Find where the given text appears and provide that cell's center as [x, y] coordinate. 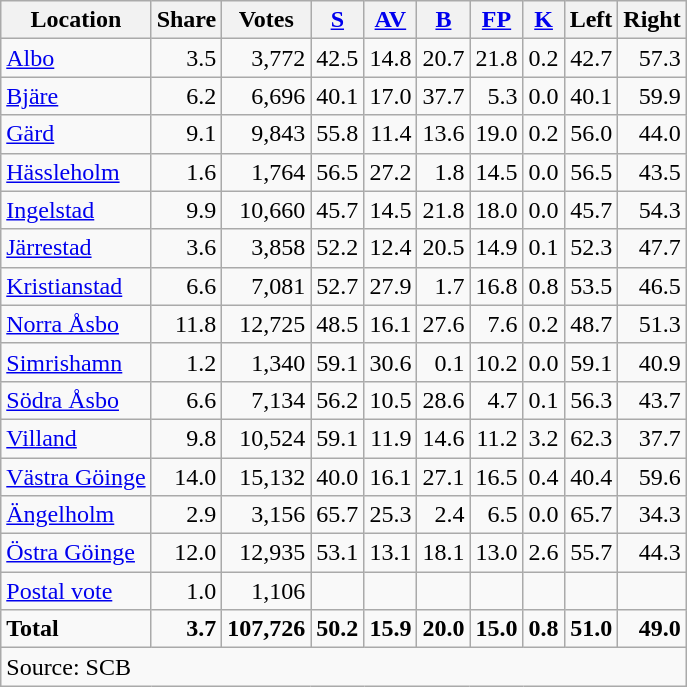
15.9 [390, 629]
55.8 [338, 134]
7,081 [266, 286]
3,772 [266, 58]
Gärd [76, 134]
3,156 [266, 515]
7,134 [266, 400]
2.9 [186, 515]
11.2 [496, 438]
3.7 [186, 629]
27.9 [390, 286]
15,132 [266, 477]
Simrishamn [76, 362]
3.5 [186, 58]
7.6 [496, 324]
1.0 [186, 591]
56.2 [338, 400]
50.2 [338, 629]
Postal vote [76, 591]
19.0 [496, 134]
1.8 [444, 172]
27.1 [444, 477]
25.3 [390, 515]
11.9 [390, 438]
14.9 [496, 248]
30.6 [390, 362]
Västra Göinge [76, 477]
20.5 [444, 248]
Total [76, 629]
13.1 [390, 553]
40.0 [338, 477]
12.0 [186, 553]
1.6 [186, 172]
14.8 [390, 58]
40.9 [652, 362]
57.3 [652, 58]
10,660 [266, 210]
2.4 [444, 515]
6.2 [186, 96]
1,340 [266, 362]
107,726 [266, 629]
1.7 [444, 286]
49.0 [652, 629]
27.2 [390, 172]
Hässleholm [76, 172]
20.0 [444, 629]
53.5 [591, 286]
27.6 [444, 324]
43.7 [652, 400]
10.2 [496, 362]
5.3 [496, 96]
13.0 [496, 553]
10,524 [266, 438]
Right [652, 20]
16.5 [496, 477]
17.0 [390, 96]
44.0 [652, 134]
6,696 [266, 96]
4.7 [496, 400]
1,764 [266, 172]
11.4 [390, 134]
44.3 [652, 553]
Ingelstad [76, 210]
Source: SCB [344, 667]
S [338, 20]
59.9 [652, 96]
18.1 [444, 553]
47.7 [652, 248]
52.3 [591, 248]
6.5 [496, 515]
52.7 [338, 286]
K [544, 20]
48.5 [338, 324]
51.3 [652, 324]
9,843 [266, 134]
14.0 [186, 477]
9.1 [186, 134]
10.5 [390, 400]
1.2 [186, 362]
18.0 [496, 210]
Location [76, 20]
Share [186, 20]
42.7 [591, 58]
52.2 [338, 248]
9.9 [186, 210]
Albo [76, 58]
51.0 [591, 629]
54.3 [652, 210]
Bjäre [76, 96]
3.2 [544, 438]
3.6 [186, 248]
56.0 [591, 134]
3,858 [266, 248]
16.8 [496, 286]
43.5 [652, 172]
Votes [266, 20]
42.5 [338, 58]
Östra Göinge [76, 553]
59.6 [652, 477]
13.6 [444, 134]
2.6 [544, 553]
56.3 [591, 400]
1,106 [266, 591]
28.6 [444, 400]
20.7 [444, 58]
62.3 [591, 438]
Villand [76, 438]
Järrestad [76, 248]
11.8 [186, 324]
46.5 [652, 286]
34.3 [652, 515]
53.1 [338, 553]
12.4 [390, 248]
Kristianstad [76, 286]
Ängelholm [76, 515]
Södra Åsbo [76, 400]
55.7 [591, 553]
FP [496, 20]
15.0 [496, 629]
0.4 [544, 477]
48.7 [591, 324]
14.6 [444, 438]
40.4 [591, 477]
Norra Åsbo [76, 324]
AV [390, 20]
B [444, 20]
12,725 [266, 324]
Left [591, 20]
12,935 [266, 553]
9.8 [186, 438]
